Determine the (x, y) coordinate at the center of the cell enclosing the given text.  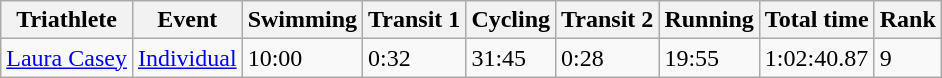
0:32 (414, 58)
Total time (816, 20)
0:28 (608, 58)
1:02:40.87 (816, 58)
9 (908, 58)
Cycling (511, 20)
10:00 (302, 58)
Transit 1 (414, 20)
Triathlete (67, 20)
Transit 2 (608, 20)
Individual (187, 58)
Event (187, 20)
Rank (908, 20)
Laura Casey (67, 58)
Swimming (302, 20)
31:45 (511, 58)
Running (709, 20)
19:55 (709, 58)
